Return the [x, y] coordinate for the center point of the cell that contains the specified text.  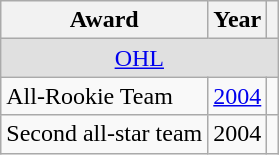
Second all-star team [104, 134]
OHL [140, 58]
All-Rookie Team [104, 96]
Year [238, 20]
Award [104, 20]
